Find where the given text appears and provide that cell's center as [X, Y] coordinate. 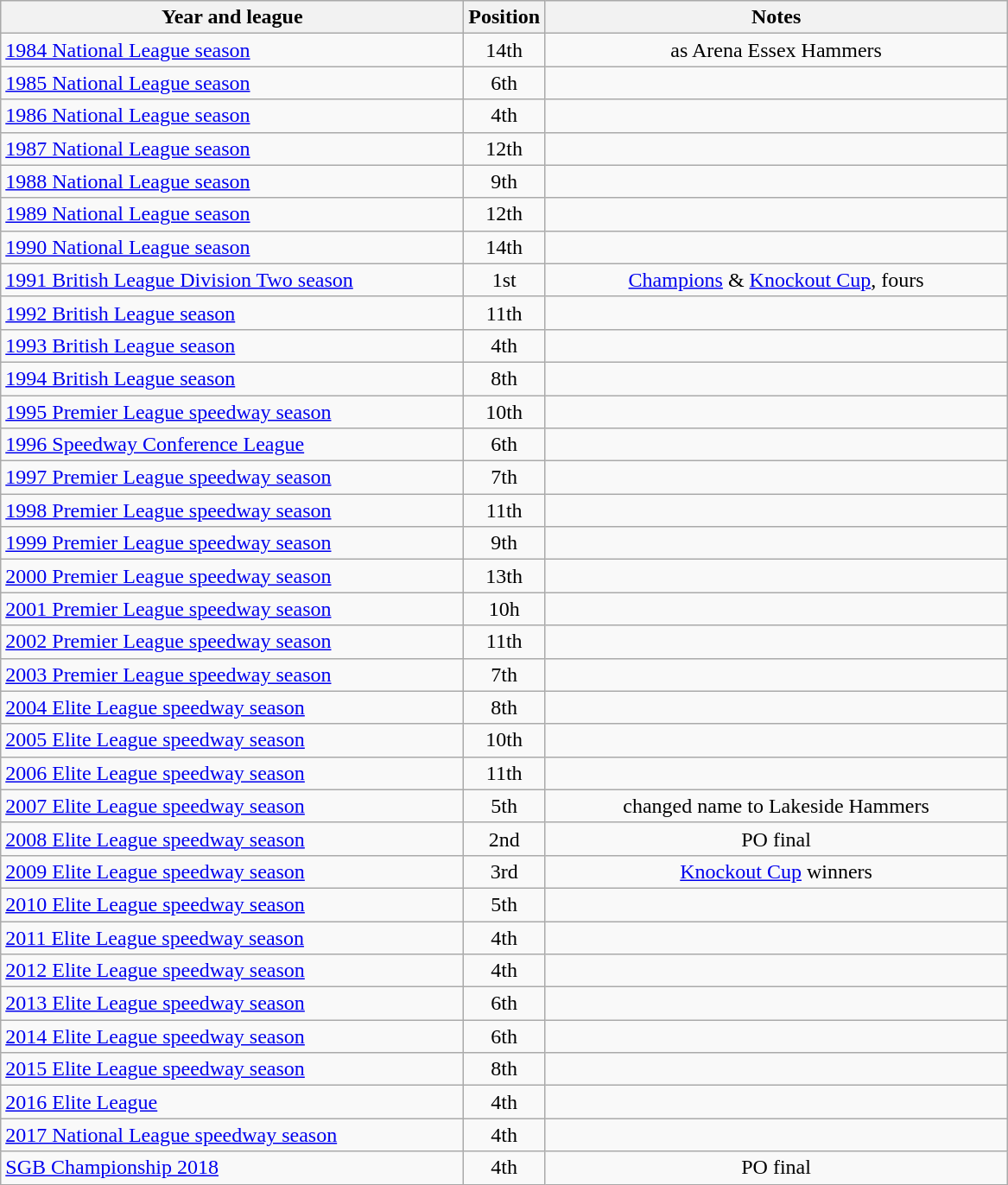
2002 Premier League speedway season [232, 642]
2005 Elite League speedway season [232, 740]
2014 Elite League speedway season [232, 1036]
1985 National League season [232, 83]
1995 Premier League speedway season [232, 412]
2006 Elite League speedway season [232, 773]
2010 Elite League speedway season [232, 904]
2013 Elite League speedway season [232, 1004]
1986 National League season [232, 116]
3rd [504, 871]
Notes [777, 17]
1987 National League season [232, 149]
2017 National League speedway season [232, 1135]
1997 Premier League speedway season [232, 478]
1992 British League season [232, 313]
1993 British League season [232, 345]
2001 Premier League speedway season [232, 609]
2004 Elite League speedway season [232, 707]
as Arena Essex Hammers [777, 50]
1998 Premier League speedway season [232, 510]
1984 National League season [232, 50]
SGB Championship 2018 [232, 1168]
2015 Elite League speedway season [232, 1069]
2016 Elite League [232, 1102]
1996 Speedway Conference League [232, 445]
1991 British League Division Two season [232, 280]
13th [504, 576]
2011 Elite League speedway season [232, 937]
2000 Premier League speedway season [232, 576]
2012 Elite League speedway season [232, 971]
1999 Premier League speedway season [232, 543]
1988 National League season [232, 181]
1994 British League season [232, 378]
2008 Elite League speedway season [232, 839]
1989 National League season [232, 214]
2007 Elite League speedway season [232, 806]
Champions & Knockout Cup, fours [777, 280]
2003 Premier League speedway season [232, 675]
1990 National League season [232, 247]
Position [504, 17]
Year and league [232, 17]
2009 Elite League speedway season [232, 871]
2nd [504, 839]
changed name to Lakeside Hammers [777, 806]
1st [504, 280]
Knockout Cup winners [777, 871]
10h [504, 609]
